Extract the [x, y] coordinate from the center of the cell holding the provided text.  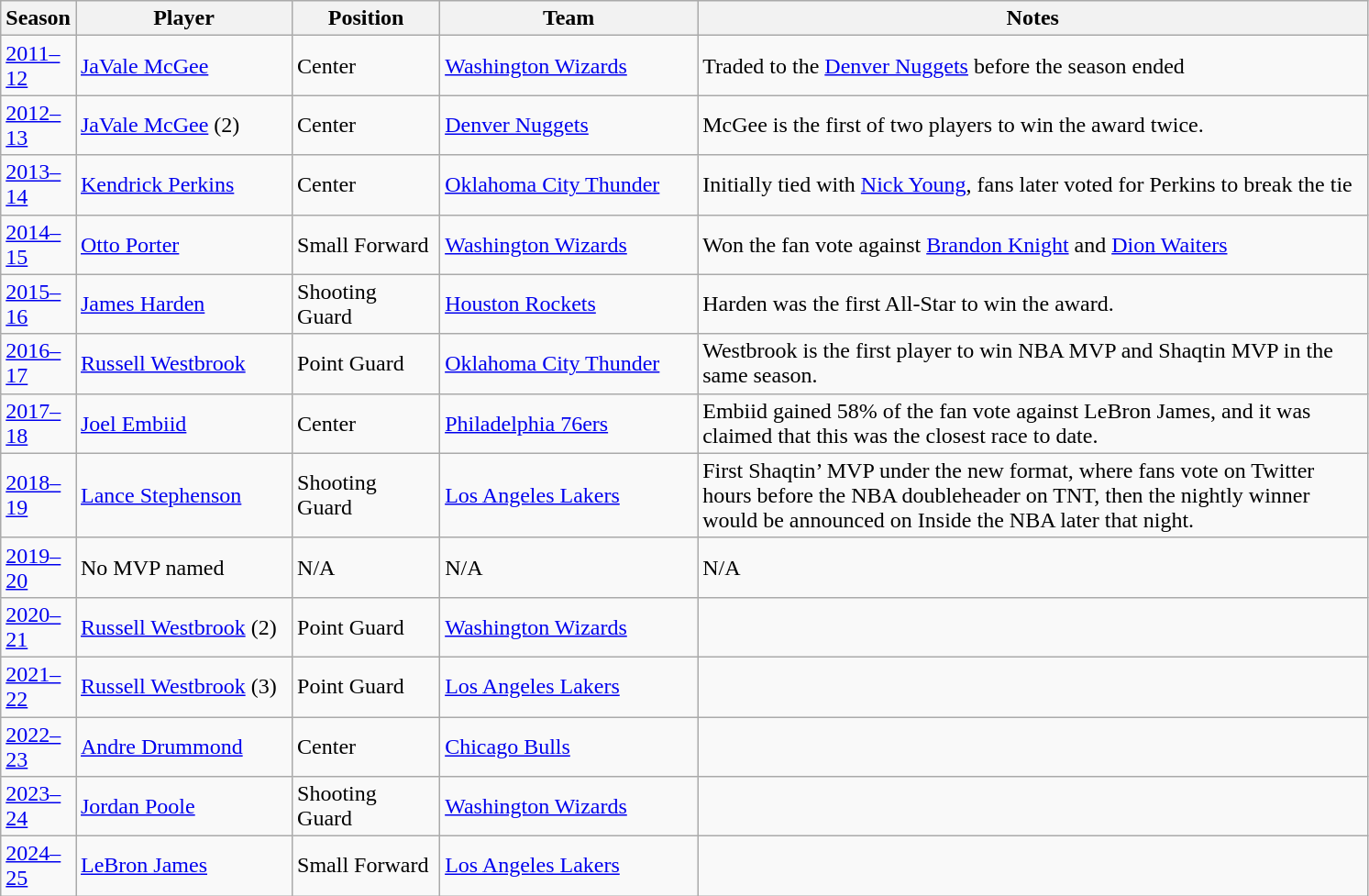
Won the fan vote against Brandon Knight and Dion Waiters [1032, 244]
Jordan Poole [183, 807]
Andre Drummond [183, 747]
Otto Porter [183, 244]
2023–24 [39, 807]
Philadelphia 76ers [569, 424]
LeBron James [183, 866]
2021–22 [39, 686]
Westbrook is the first player to win NBA MVP and Shaqtin MVP in the same season. [1032, 363]
2014–15 [39, 244]
2024–25 [39, 866]
2020–21 [39, 627]
Russell Westbrook (3) [183, 686]
2017–18 [39, 424]
2011–12 [39, 66]
Team [569, 18]
2022–23 [39, 747]
Player [183, 18]
Lance Stephenson [183, 495]
2019–20 [39, 567]
Position [367, 18]
Chicago Bulls [569, 747]
JaVale McGee [183, 66]
Joel Embiid [183, 424]
Russell Westbrook (2) [183, 627]
2013–14 [39, 185]
Kendrick Perkins [183, 185]
James Harden [183, 304]
Harden was the first All-Star to win the award. [1032, 304]
JaVale McGee (2) [183, 125]
2015–16 [39, 304]
Season [39, 18]
No MVP named [183, 567]
Denver Nuggets [569, 125]
Houston Rockets [569, 304]
2018–19 [39, 495]
Traded to the Denver Nuggets before the season ended [1032, 66]
Notes [1032, 18]
2016–17 [39, 363]
Russell Westbrook [183, 363]
Initially tied with Nick Young, fans later voted for Perkins to break the tie [1032, 185]
Embiid gained 58% of the fan vote against LeBron James, and it was claimed that this was the closest race to date. [1032, 424]
2012–13 [39, 125]
McGee is the first of two players to win the award twice. [1032, 125]
